Capture the cell that displays the provided text and extract its [x, y] central coordinate. 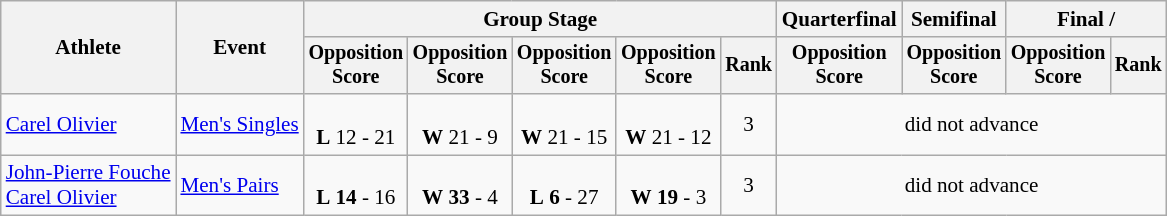
Group Stage [540, 18]
Event [240, 48]
L 12 - 21 [356, 124]
W 21 - 12 [668, 124]
Athlete [88, 48]
Men's Pairs [240, 186]
W 33 - 4 [460, 186]
Carel Olivier [88, 124]
Semifinal [954, 18]
W 19 - 3 [668, 186]
W 21 - 9 [460, 124]
John-Pierre FoucheCarel Olivier [88, 186]
L 6 - 27 [564, 186]
Quarterfinal [840, 18]
W 21 - 15 [564, 124]
Men's Singles [240, 124]
L 14 - 16 [356, 186]
Final / [1086, 18]
